Output the [X, Y] coordinate of the center of the cell containing the given text.  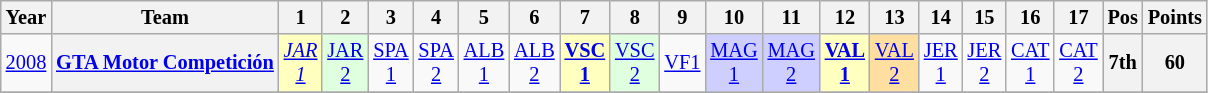
7th [1123, 63]
16 [1030, 17]
MAG2 [792, 63]
Year [26, 17]
7 [585, 17]
JAR1 [301, 63]
Team [165, 17]
CAT1 [1030, 63]
12 [845, 17]
9 [682, 17]
60 [1175, 63]
SPA1 [390, 63]
3 [390, 17]
2 [345, 17]
VSC2 [634, 63]
2008 [26, 63]
VAL2 [894, 63]
15 [985, 17]
JER2 [985, 63]
8 [634, 17]
Points [1175, 17]
GTA Motor Competición [165, 63]
VF1 [682, 63]
10 [734, 17]
6 [534, 17]
MAG1 [734, 63]
1 [301, 17]
SPA2 [436, 63]
CAT2 [1078, 63]
17 [1078, 17]
JER1 [941, 63]
VAL1 [845, 63]
ALB2 [534, 63]
Pos [1123, 17]
13 [894, 17]
11 [792, 17]
14 [941, 17]
5 [484, 17]
ALB1 [484, 63]
VSC1 [585, 63]
JAR2 [345, 63]
4 [436, 17]
